Determine the (x, y) coordinate at the center of the cell enclosing the given text.  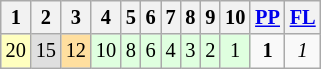
15 (46, 51)
12 (76, 51)
9 (210, 17)
5 (131, 17)
FL (303, 17)
PP (268, 17)
20 (16, 51)
7 (171, 17)
